Locate the cell with the specified text and output its (x, y) center coordinate. 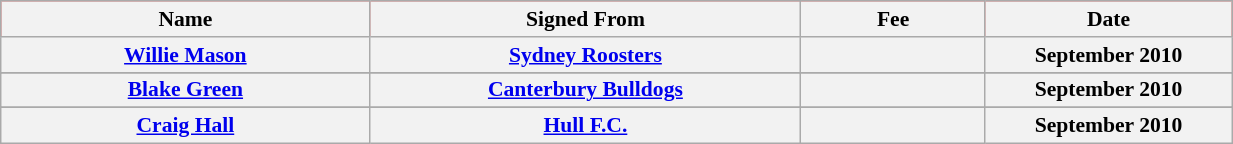
Sydney Roosters (586, 55)
Willie Mason (186, 55)
Signed From (586, 19)
Blake Green (186, 90)
Canterbury Bulldogs (586, 90)
Name (186, 19)
Fee (894, 19)
Craig Hall (186, 126)
Hull F.C. (586, 126)
Date (1108, 19)
